Find where the given text appears and provide that cell's center as (x, y) coordinate. 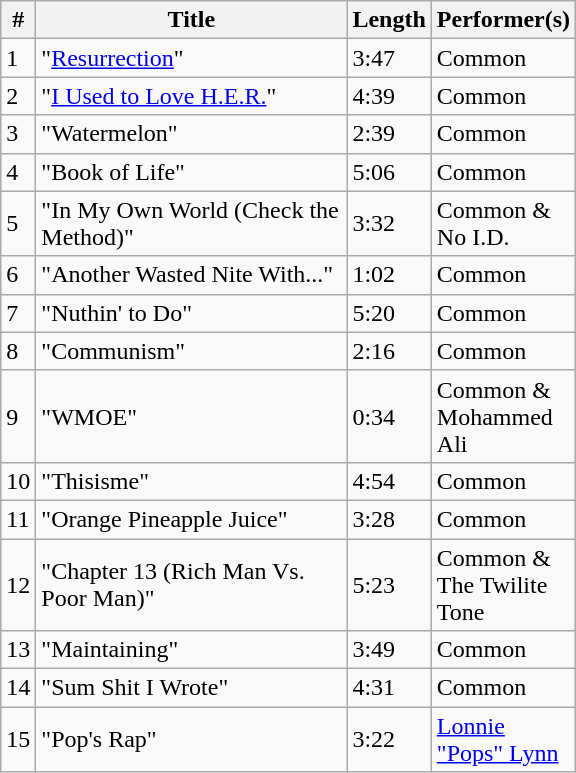
4:54 (389, 481)
"Chapter 13 (Rich Man Vs. Poor Man)" (192, 584)
2:39 (389, 134)
8 (18, 351)
15 (18, 740)
Lonnie "Pops" Lynn (503, 740)
"Maintaining" (192, 650)
"Nuthin' to Do" (192, 313)
"Resurrection" (192, 58)
"Book of Life" (192, 172)
6 (18, 275)
5:23 (389, 584)
1:02 (389, 275)
7 (18, 313)
"Thisisme" (192, 481)
3:22 (389, 740)
"Orange Pineapple Juice" (192, 519)
Title (192, 20)
2:16 (389, 351)
3:32 (389, 224)
Common & No I.D. (503, 224)
Length (389, 20)
5:06 (389, 172)
3 (18, 134)
10 (18, 481)
Common & The Twilite Tone (503, 584)
"In My Own World (Check the Method)" (192, 224)
"Sum Shit I Wrote" (192, 688)
Performer(s) (503, 20)
14 (18, 688)
5 (18, 224)
"WMOE" (192, 416)
4 (18, 172)
12 (18, 584)
"Pop's Rap" (192, 740)
13 (18, 650)
"Another Wasted Nite With..." (192, 275)
4:31 (389, 688)
0:34 (389, 416)
3:49 (389, 650)
3:28 (389, 519)
4:39 (389, 96)
1 (18, 58)
# (18, 20)
"Communism" (192, 351)
3:47 (389, 58)
Common & Mohammed Ali (503, 416)
"Watermelon" (192, 134)
11 (18, 519)
9 (18, 416)
2 (18, 96)
5:20 (389, 313)
"I Used to Love H.E.R." (192, 96)
